Identify which cell holds the provided text, then report its [X, Y] central coordinate. 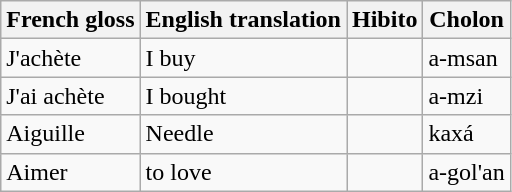
to love [243, 172]
Needle [243, 134]
English translation [243, 20]
Hibito [384, 20]
a-gol'an [466, 172]
kaxá [466, 134]
French gloss [70, 20]
a-mzi [466, 96]
I bought [243, 96]
Cholon [466, 20]
Aiguille [70, 134]
J'achète [70, 58]
Aimer [70, 172]
I buy [243, 58]
a-msan [466, 58]
J'ai achète [70, 96]
